From the cell containing the given text, extract its center point as (x, y) coordinate. 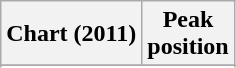
Peakposition (188, 34)
Chart (2011) (72, 34)
